Pinpoint the cell where the given text exists, returning its (X, Y) midpoint coordinate. 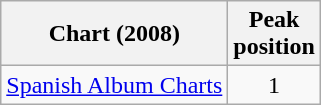
Peakposition (274, 34)
1 (274, 85)
Spanish Album Charts (114, 85)
Chart (2008) (114, 34)
